Identify which cell holds the provided text, then report its [X, Y] central coordinate. 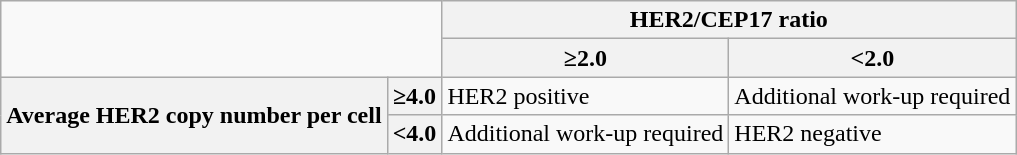
<4.0 [414, 134]
HER2 negative [872, 134]
<2.0 [872, 58]
Average HER2 copy number per cell [194, 115]
≥2.0 [586, 58]
HER2 positive [586, 96]
HER2/CEP17 ratio [729, 20]
≥4.0 [414, 96]
